Capture the cell that displays the provided text and extract its (X, Y) central coordinate. 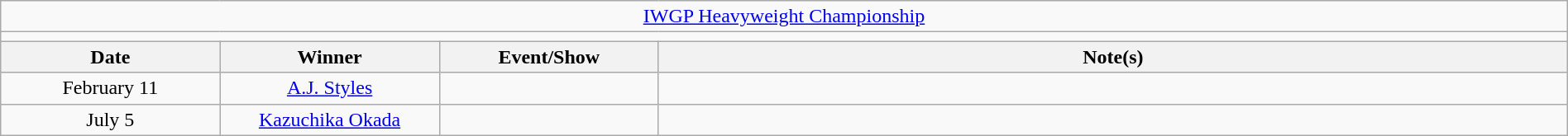
Winner (329, 57)
Date (111, 57)
July 5 (111, 120)
February 11 (111, 88)
Kazuchika Okada (329, 120)
Note(s) (1113, 57)
IWGP Heavyweight Championship (784, 16)
Event/Show (549, 57)
A.J. Styles (329, 88)
